Output the [X, Y] coordinate of the center of the cell containing the given text.  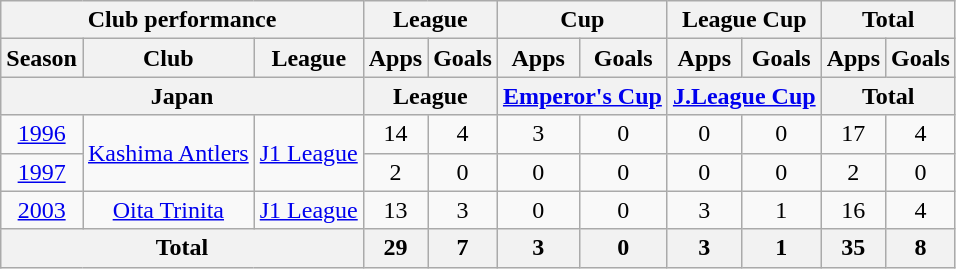
14 [395, 134]
Season [42, 58]
Club performance [182, 20]
League Cup [744, 20]
16 [853, 210]
J.League Cup [744, 96]
Club [168, 58]
29 [395, 248]
Cup [582, 20]
35 [853, 248]
Japan [182, 96]
Oita Trinita [168, 210]
17 [853, 134]
Kashima Antlers [168, 153]
13 [395, 210]
8 [921, 248]
1997 [42, 172]
7 [463, 248]
Emperor's Cup [582, 96]
2003 [42, 210]
1996 [42, 134]
